Return [x, y] of the center of cell containing provided text 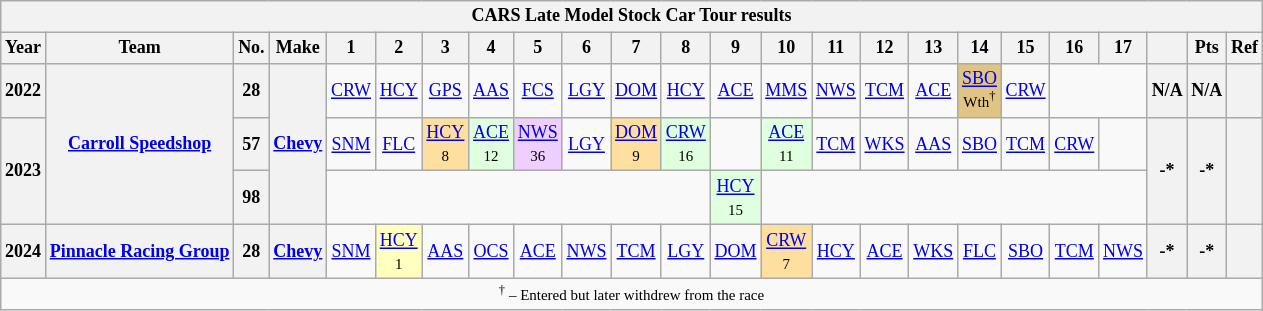
† – Entered but later withdrew from the race [632, 294]
Year [24, 48]
3 [446, 48]
Make [298, 48]
SBOWth† [980, 90]
Carroll Speedshop [139, 144]
6 [586, 48]
NWS36 [538, 144]
Ref [1245, 48]
GPS [446, 90]
17 [1124, 48]
Team [139, 48]
14 [980, 48]
13 [934, 48]
HCY1 [398, 252]
Pts [1207, 48]
8 [686, 48]
ACE12 [492, 144]
FCS [538, 90]
5 [538, 48]
12 [884, 48]
HCY15 [736, 198]
11 [836, 48]
2022 [24, 90]
CRW7 [786, 252]
4 [492, 48]
15 [1026, 48]
HCY8 [446, 144]
CRW16 [686, 144]
DOM9 [636, 144]
98 [252, 198]
57 [252, 144]
1 [352, 48]
9 [736, 48]
MMS [786, 90]
Pinnacle Racing Group [139, 252]
2024 [24, 252]
2 [398, 48]
10 [786, 48]
OCS [492, 252]
No. [252, 48]
ACE11 [786, 144]
7 [636, 48]
16 [1074, 48]
2023 [24, 170]
CARS Late Model Stock Car Tour results [632, 16]
